Determine the [x, y] coordinate at the center of the cell enclosing the given text.  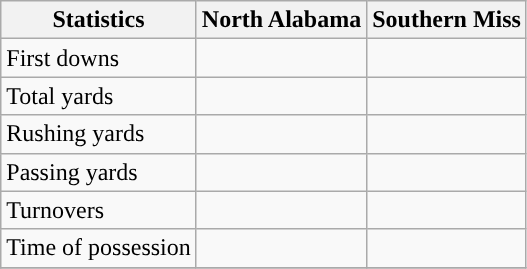
Statistics [99, 20]
Passing yards [99, 172]
Time of possession [99, 248]
Turnovers [99, 210]
Southern Miss [447, 20]
North Alabama [281, 20]
Rushing yards [99, 134]
First downs [99, 58]
Total yards [99, 96]
